Detect which cell encompasses the target text, then output its [X, Y] center coordinate. 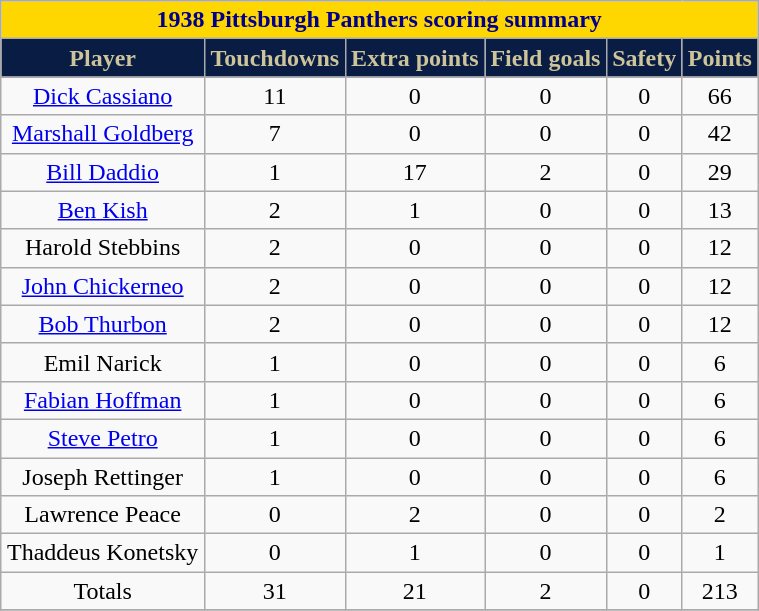
Emil Narick [103, 362]
Points [720, 58]
Joseph Rettinger [103, 477]
11 [276, 96]
21 [414, 591]
Thaddeus Konetsky [103, 553]
213 [720, 591]
Safety [644, 58]
29 [720, 172]
Fabian Hoffman [103, 400]
John Chickerneo [103, 286]
Field goals [545, 58]
Bill Daddio [103, 172]
Player [103, 58]
66 [720, 96]
Steve Petro [103, 438]
Ben Kish [103, 210]
Touchdowns [276, 58]
42 [720, 134]
Lawrence Peace [103, 515]
Bob Thurbon [103, 324]
Extra points [414, 58]
17 [414, 172]
Dick Cassiano [103, 96]
Totals [103, 591]
13 [720, 210]
1938 Pittsburgh Panthers scoring summary [380, 20]
Harold Stebbins [103, 248]
7 [276, 134]
Marshall Goldberg [103, 134]
31 [276, 591]
